Identify which cell holds the provided text, then report its [X, Y] central coordinate. 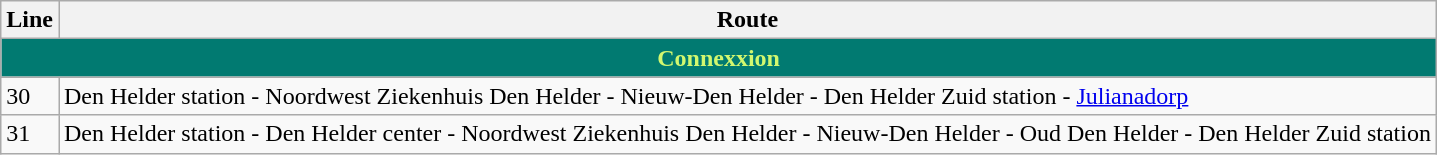
Den Helder station - Noordwest Ziekenhuis Den Helder - Nieuw-Den Helder - Den Helder Zuid station - Julianadorp [747, 96]
Line [30, 20]
Route [747, 20]
Den Helder station - Den Helder center - Noordwest Ziekenhuis Den Helder - Nieuw-Den Helder - Oud Den Helder - Den Helder Zuid station [747, 134]
Connexxion [719, 58]
30 [30, 96]
31 [30, 134]
